Return (x, y) of the center of cell containing provided text 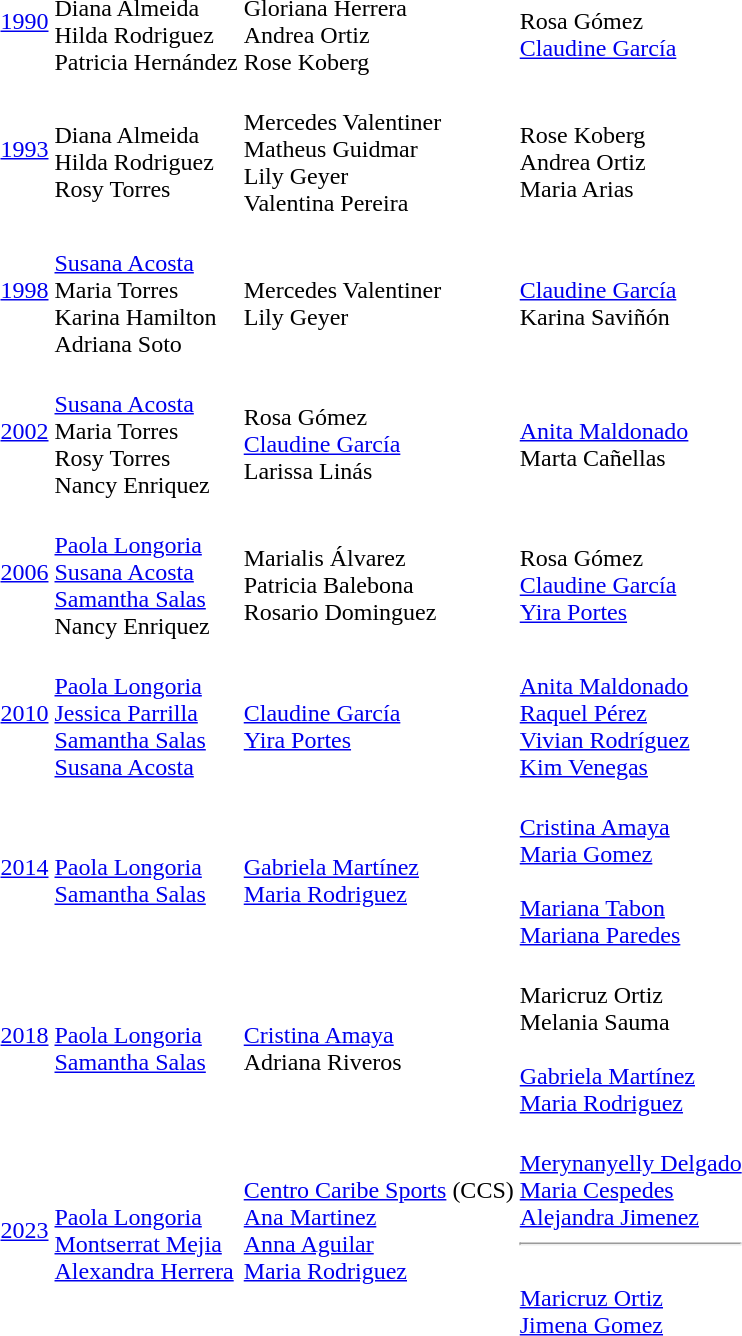
Mercedes ValentinerMatheus GuidmarLily Geyer Valentina Pereira (378, 149)
Rosa GómezClaudine García Larissa Linás (378, 431)
Marialis ÁlvarezPatricia Balebona Rosario Dominguez (378, 572)
Claudine García Yira Portes (378, 713)
Mercedes Valentiner Lily Geyer (378, 290)
Susana AcostaMaria TorresRosy Torres Nancy Enriquez (146, 431)
Diana Almeida Hilda Rodriguez Rosy Torres (146, 149)
Cristina AmayaAdriana Riveros (378, 1036)
Paola LongoriaJessica ParrillaSamantha Salas Susana Acosta (146, 713)
Paola LongoriaSusana AcostaSamantha Salas Nancy Enriquez (146, 572)
Gabriela MartínezMaria Rodriguez (378, 868)
Susana AcostaMaria TorresKarina Hamilton Adriana Soto (146, 290)
